Return the (X, Y) coordinate for the center point of the cell that contains the specified text.  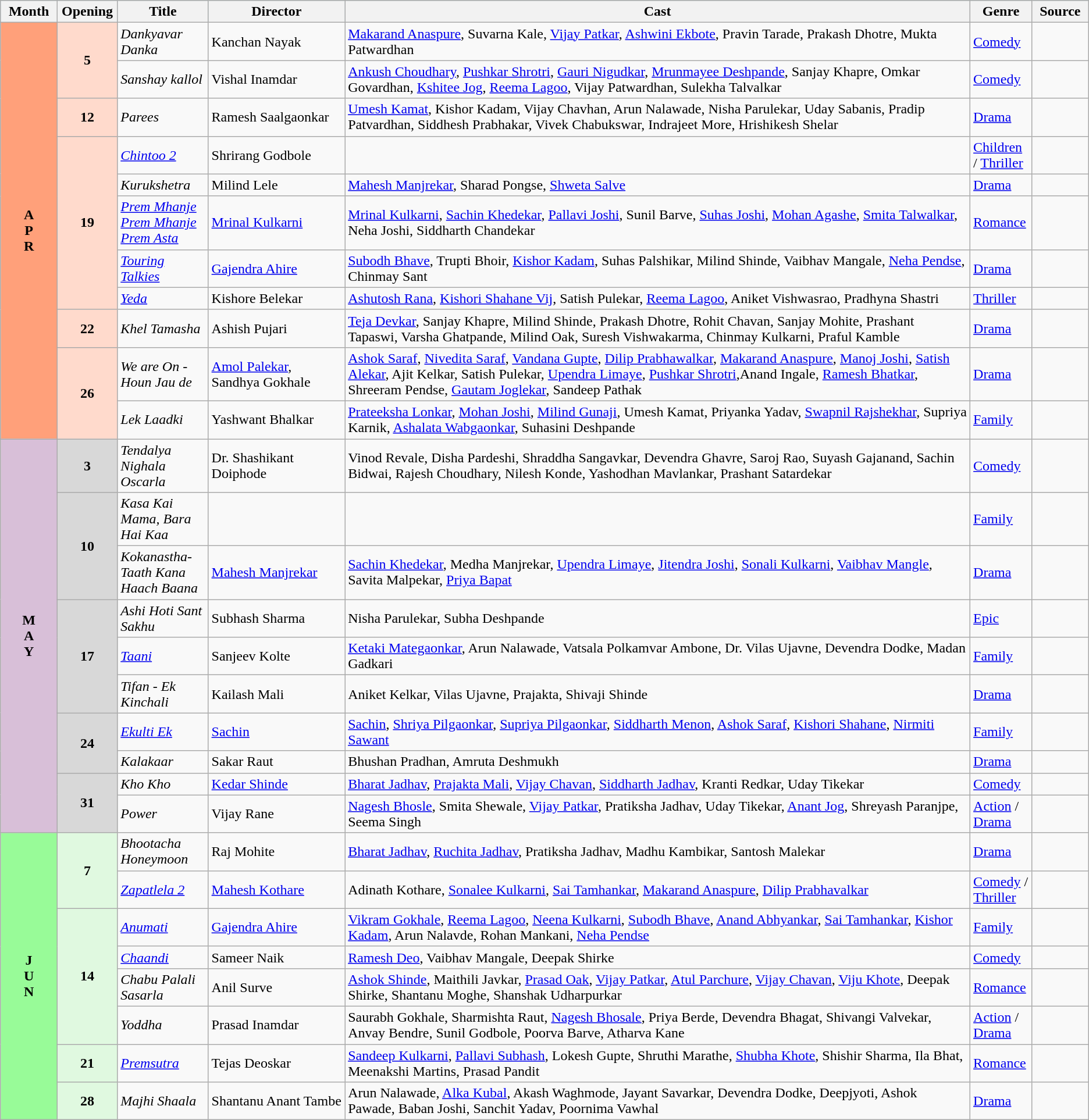
22 (87, 328)
Comedy / Thriller (1001, 890)
Kasa Kai Mama, Bara Hai Kaa (163, 519)
Ashish Pujari (277, 328)
Chabu Palali Sasarla (163, 987)
Ramesh Saalgaonkar (277, 117)
Raj Mohite (277, 851)
Ramesh Deo, Vaibhav Mangale, Deepak Shirke (657, 957)
Tifan - Ek Kinchali (163, 694)
Mahesh Manjrekar (277, 573)
Touring Talkies (163, 269)
APR (29, 231)
Subodh Bhave, Trupti Bhoir, Kishor Kadam, Suhas Palshikar, Milind Shinde, Vaibhav Mangale, Neha Pendse, Chinmay Sant (657, 269)
5 (87, 60)
Mahesh Kothare (277, 890)
Vishal Inamdar (277, 79)
Opening (87, 12)
Cast (657, 12)
Ketaki Mategaonkar, Arun Nalawade, Vatsala Polkamvar Ambone, Dr. Vilas Ujavne, Devendra Dodke, Madan Gadkari (657, 656)
Ekulti Ek (163, 732)
Dankyavar Danka (163, 42)
Adinath Kothare, Sonalee Kulkarni, Sai Tamhankar, Makarand Anaspure, Dilip Prabhavalkar (657, 890)
Kokanastha-Taath Kana Haach Baana (163, 573)
31 (87, 802)
Yoddha (163, 1025)
Ashutosh Rana, Kishori Shahane Vij, Satish Pulekar, Reema Lagoo, Aniket Vishwasrao, Pradhyna Shastri (657, 298)
Parees (163, 117)
Amol Palekar, Sandhya Gokhale (277, 374)
14 (87, 976)
Kishore Belekar (277, 298)
Power (163, 814)
Bhushan Pradhan, Amruta Deshmukh (657, 762)
Sandeep Kulkarni, Pallavi Subhash, Lokesh Gupte, Shruthi Marathe, Shubha Khote, Shishir Sharma, Ila Bhat, Meenakshi Martins, Prasad Pandit (657, 1063)
Children / Thriller (1001, 155)
Epic (1001, 619)
21 (87, 1063)
Aniket Kelkar, Vilas Ujavne, Prajakta, Shivaji Shinde (657, 694)
Lek Laadki (163, 420)
Sachin (277, 732)
Taani (163, 656)
Genre (1001, 12)
Nisha Parulekar, Subha Deshpande (657, 619)
Yeda (163, 298)
Director (277, 12)
24 (87, 743)
Milind Lele (277, 185)
Prasad Inamdar (277, 1025)
Source (1060, 12)
Dr. Shashikant Doiphode (277, 465)
Vijay Rane (277, 814)
Sameer Naik (277, 957)
Title (163, 12)
Kailash Mali (277, 694)
Ashok Shinde, Maithili Javkar, Prasad Oak, Vijay Patkar, Atul Parchure, Vijay Chavan, Viju Khote, Deepak Shirke, Shantanu Moghe, Shanshak Udharpurkar (657, 987)
Month (29, 12)
Shantanu Anant Tambe (277, 1101)
Vikram Gokhale, Reema Lagoo, Neena Kulkarni, Subodh Bhave, Anand Abhyankar, Sai Tamhankar, Kishor Kadam, Arun Nalavde, Rohan Mankani, Neha Pendse (657, 927)
Anumati (163, 927)
Kanchan Nayak (277, 42)
12 (87, 117)
Khel Tamasha (163, 328)
Tejas Deoskar (277, 1063)
Sachin, Shriya Pilgaonkar, Supriya Pilgaonkar, Siddharth Menon, Ashok Saraf, Kishori Shahane, Nirmiti Sawant (657, 732)
Kalakaar (163, 762)
10 (87, 546)
Arun Nalawade, Alka Kubal, Akash Waghmode, Jayant Savarkar, Devendra Dodke, Deepjyoti, Ashok Pawade, Baban Joshi, Sanchit Yadav, Poornima Vawhal (657, 1101)
Majhi Shaala (163, 1101)
Tendalya Nighala Oscarla (163, 465)
Premsutra (163, 1063)
Thriller (1001, 298)
28 (87, 1101)
3 (87, 465)
26 (87, 393)
Bhootacha Honeymoon (163, 851)
Subhash Sharma (277, 619)
Kurukshetra (163, 185)
Nagesh Bhosle, Smita Shewale, Vijay Patkar, Pratiksha Jadhav, Uday Tikekar, Anant Jog, Shreyash Paranjpe, Seema Singh (657, 814)
Yashwant Bhalkar (277, 420)
7 (87, 871)
MAY (29, 636)
Chaandi (163, 957)
Prem Mhanje Prem Mhanje Prem Asta (163, 223)
Bharat Jadhav, Prajakta Mali, Vijay Chavan, Siddharth Jadhav, Kranti Redkar, Uday Tikekar (657, 784)
Mrinal Kulkarni, Sachin Khedekar, Pallavi Joshi, Sunil Barve, Suhas Joshi, Mohan Agashe, Smita Talwalkar, Neha Joshi, Siddharth Chandekar (657, 223)
Zapatlela 2 (163, 890)
We are On - Houn Jau de (163, 374)
JUN (29, 976)
Anil Surve (277, 987)
Kho Kho (163, 784)
Makarand Anaspure, Suvarna Kale, Vijay Patkar, Ashwini Ekbote, Pravin Tarade, Prakash Dhotre, Mukta Patwardhan (657, 42)
19 (87, 223)
Shrirang Godbole (277, 155)
17 (87, 656)
Mahesh Manjrekar, Sharad Pongse, Shweta Salve (657, 185)
Sanshay kallol (163, 79)
Bharat Jadhav, Ruchita Jadhav, Pratiksha Jadhav, Madhu Kambikar, Santosh Malekar (657, 851)
Chintoo 2 (163, 155)
Ashi Hoti Sant Sakhu (163, 619)
Mrinal Kulkarni (277, 223)
Sachin Khedekar, Medha Manjrekar, Upendra Limaye, Jitendra Joshi, Sonali Kulkarni, Vaibhav Mangle, Savita Malpekar, Priya Bapat (657, 573)
Kedar Shinde (277, 784)
Sakar Raut (277, 762)
Sanjeev Kolte (277, 656)
